Return the (X, Y) coordinate for the center point of the cell that contains the specified text.  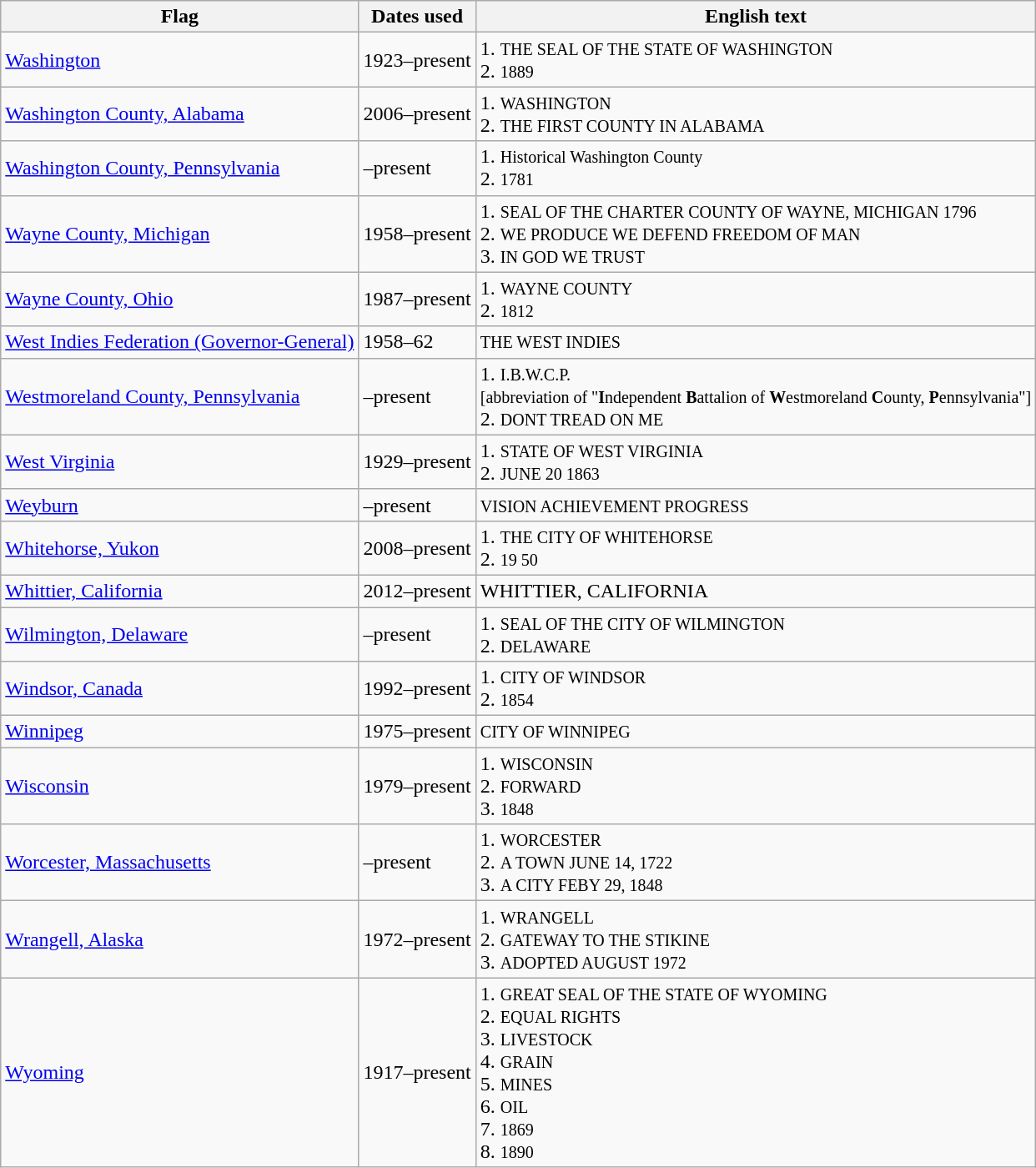
2006–present (417, 113)
WHITTIER, CALIFORNIA (756, 591)
1. WAYNE COUNTY2. 1812 (756, 299)
Flag (180, 17)
1. THE SEAL OF THE STATE OF WASHINGTON2. 1889 (756, 60)
1917–present (417, 1073)
1923–present (417, 60)
English text (756, 17)
1. SEAL OF THE CHARTER COUNTY OF WAYNE, MICHIGAN 17962. WE PRODUCE WE DEFEND FREEDOM OF MAN3. IN GOD WE TRUST (756, 234)
Wayne County, Ohio (180, 299)
1972–present (417, 939)
1. WASHINGTON2. THE FIRST COUNTY IN ALABAMA (756, 113)
VISION ACHIEVEMENT PROGRESS (756, 505)
2008–present (417, 547)
1987–present (417, 299)
THE WEST INDIES (756, 342)
2012–present (417, 591)
1. SEAL OF THE CITY OF WILMINGTON2. DELAWARE (756, 634)
1958–present (417, 234)
1975–present (417, 732)
Windsor, Canada (180, 689)
1. CITY OF WINDSOR2. 1854 (756, 689)
Whitehorse, Yukon (180, 547)
Dates used (417, 17)
1958–62 (417, 342)
Westmoreland County, Pennsylvania (180, 396)
1. I.B.W.C.P.[abbreviation of "Independent Battalion of Westmoreland County, Pennsylvania"]2. DONT TREAD ON ME (756, 396)
West Indies Federation (Governor-General) (180, 342)
Weyburn (180, 505)
Wrangell, Alaska (180, 939)
1979–present (417, 786)
Winnipeg (180, 732)
1. WRANGELL2. GATEWAY TO THE STIKINE3. ADOPTED AUGUST 1972 (756, 939)
1. WORCESTER2. A TOWN JUNE 14, 17223. A CITY FEBY 29, 1848 (756, 863)
1. GREAT SEAL OF THE STATE OF WYOMING2. EQUAL RIGHTS3. LIVESTOCK4. GRAIN5. MINES6. OIL7. 18698. 1890 (756, 1073)
Wyoming (180, 1073)
1929–present (417, 462)
Wayne County, Michigan (180, 234)
CITY OF WINNIPEG (756, 732)
Wilmington, Delaware (180, 634)
West Virginia (180, 462)
Washington (180, 60)
Wisconsin (180, 786)
Worcester, Massachusetts (180, 863)
Whittier, California (180, 591)
1. THE CITY OF WHITEHORSE2. 19 50 (756, 547)
1992–present (417, 689)
1. WISCONSIN2. FORWARD3. 1848 (756, 786)
1. STATE OF WEST VIRGINIA2. JUNE 20 1863 (756, 462)
Washington County, Alabama (180, 113)
Washington County, Pennsylvania (180, 169)
1. Historical Washington County2. 1781 (756, 169)
